Output the (X, Y) coordinate of the center of the cell containing the given text.  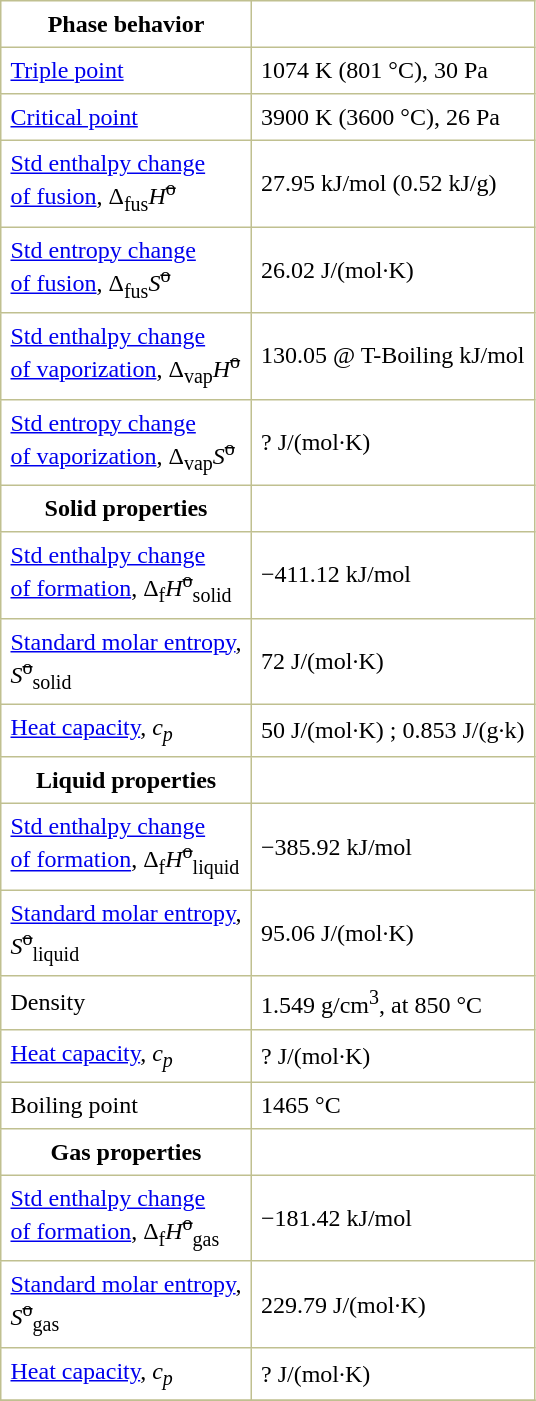
Std enthalpy changeof formation, ΔfHogas (126, 1218)
1465 °C (392, 1105)
Standard molar entropy,Sosolid (126, 661)
Std entropy changeof vaporization, ΔvapSo (126, 442)
130.05 @ T-Boiling kJ/mol (392, 356)
Std enthalpy changeof fusion, ΔfusHo (126, 183)
Std entropy changeof fusion, ΔfusSo (126, 270)
Solid properties (126, 508)
72 J/(mol·K) (392, 661)
Triple point (126, 70)
229.79 J/(mol·K) (392, 1304)
Liquid properties (126, 780)
Standard molar entropy,Sogas (126, 1304)
−411.12 kJ/mol (392, 575)
Standard molar entropy,Soliquid (126, 933)
Gas properties (126, 1151)
1.549 g/cm3, at 850 °C (392, 1002)
−385.92 kJ/mol (392, 847)
3900 K (3600 °C), 26 Pa (392, 117)
Std enthalpy changeof formation, ΔfHosolid (126, 575)
1074 K (801 °C), 30 Pa (392, 70)
Density (126, 1002)
Boiling point (126, 1105)
Critical point (126, 117)
−181.42 kJ/mol (392, 1218)
Std enthalpy changeof formation, ΔfHoliquid (126, 847)
50 J/(mol·K) ; 0.853 J/(g·k) (392, 730)
95.06 J/(mol·K) (392, 933)
Phase behavior (126, 24)
Std enthalpy changeof vaporization, ΔvapHo (126, 356)
27.95 kJ/mol (0.52 kJ/g) (392, 183)
26.02 J/(mol·K) (392, 270)
